Scan for the cell matching the given text and deliver its (x, y) coordinate at center. 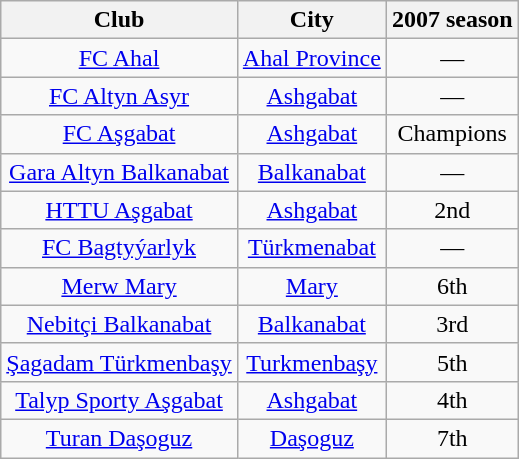
City (312, 20)
Mary (312, 286)
Türkmenabat (312, 248)
FC Aşgabat (120, 134)
2nd (452, 210)
4th (452, 400)
Nebitçi Balkanabat (120, 324)
Daşoguz (312, 438)
Club (120, 20)
FC Ahal (120, 58)
Şagadam Türkmenbaşy (120, 362)
Champions (452, 134)
Merw Mary (120, 286)
7th (452, 438)
FC Altyn Asyr (120, 96)
Ahal Province (312, 58)
5th (452, 362)
FC Bagtyýarlyk (120, 248)
Turkmenbaşy (312, 362)
HTTU Aşgabat (120, 210)
Gara Altyn Balkanabat (120, 172)
Talyp Sporty Aşgabat (120, 400)
3rd (452, 324)
6th (452, 286)
2007 season (452, 20)
Turan Daşoguz (120, 438)
